Find where the given text appears and provide that cell's center as [x, y] coordinate. 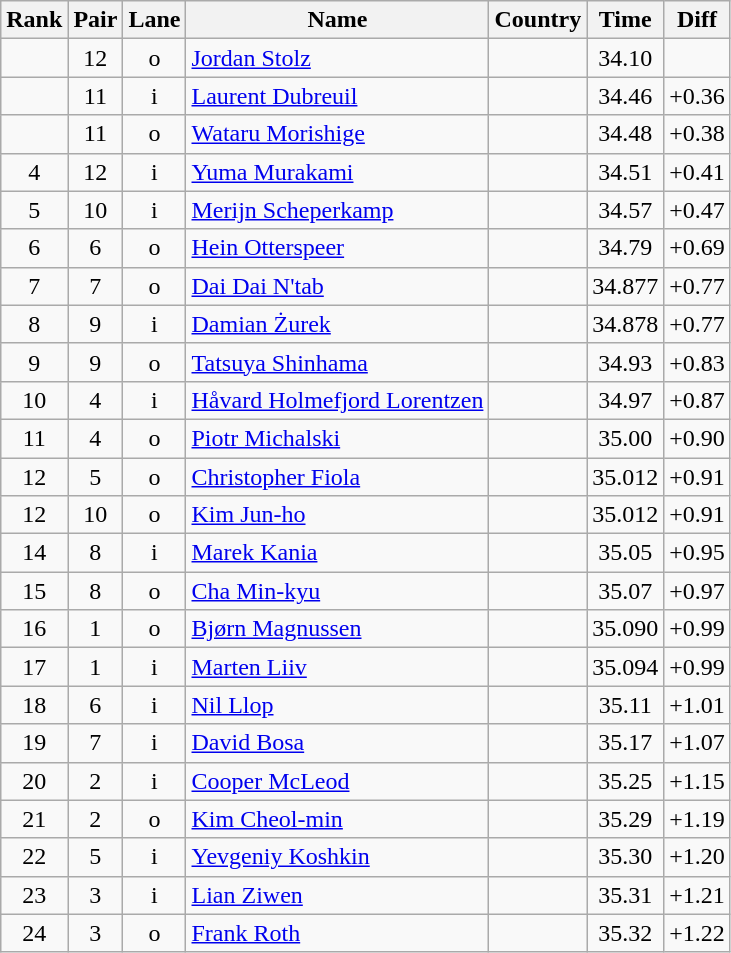
24 [34, 933]
Pair [96, 20]
34.48 [626, 134]
34.51 [626, 172]
Yevgeniy Koshkin [338, 857]
Kim Cheol-min [338, 819]
35.29 [626, 819]
+0.90 [698, 438]
35.25 [626, 781]
Laurent Dubreuil [338, 96]
35.094 [626, 667]
Lane [154, 20]
34.97 [626, 400]
Marten Liiv [338, 667]
Jordan Stolz [338, 58]
20 [34, 781]
34.93 [626, 362]
35.07 [626, 591]
34.79 [626, 248]
+1.07 [698, 743]
35.30 [626, 857]
Piotr Michalski [338, 438]
35.00 [626, 438]
+0.95 [698, 553]
Håvard Holmefjord Lorentzen [338, 400]
Hein Otterspeer [338, 248]
+0.69 [698, 248]
35.090 [626, 629]
+1.20 [698, 857]
Cooper McLeod [338, 781]
David Bosa [338, 743]
+0.97 [698, 591]
21 [34, 819]
+0.41 [698, 172]
+1.22 [698, 933]
+0.87 [698, 400]
+0.38 [698, 134]
Country [538, 20]
16 [34, 629]
Bjørn Magnussen [338, 629]
18 [34, 705]
22 [34, 857]
+1.15 [698, 781]
35.11 [626, 705]
+0.36 [698, 96]
35.05 [626, 553]
Damian Żurek [338, 324]
34.10 [626, 58]
+1.21 [698, 895]
Diff [698, 20]
34.878 [626, 324]
+0.83 [698, 362]
Wataru Morishige [338, 134]
Nil Llop [338, 705]
+0.47 [698, 210]
Tatsuya Shinhama [338, 362]
35.17 [626, 743]
Marek Kania [338, 553]
Dai Dai N'tab [338, 286]
Frank Roth [338, 933]
34.46 [626, 96]
19 [34, 743]
15 [34, 591]
+1.19 [698, 819]
+1.01 [698, 705]
Lian Ziwen [338, 895]
34.877 [626, 286]
23 [34, 895]
Christopher Fiola [338, 477]
Name [338, 20]
35.31 [626, 895]
14 [34, 553]
Yuma Murakami [338, 172]
17 [34, 667]
Rank [34, 20]
35.32 [626, 933]
Kim Jun-ho [338, 515]
34.57 [626, 210]
Merijn Scheperkamp [338, 210]
Cha Min-kyu [338, 591]
Time [626, 20]
